Search for the cell housing the specified text and yield its [X, Y] center coordinate. 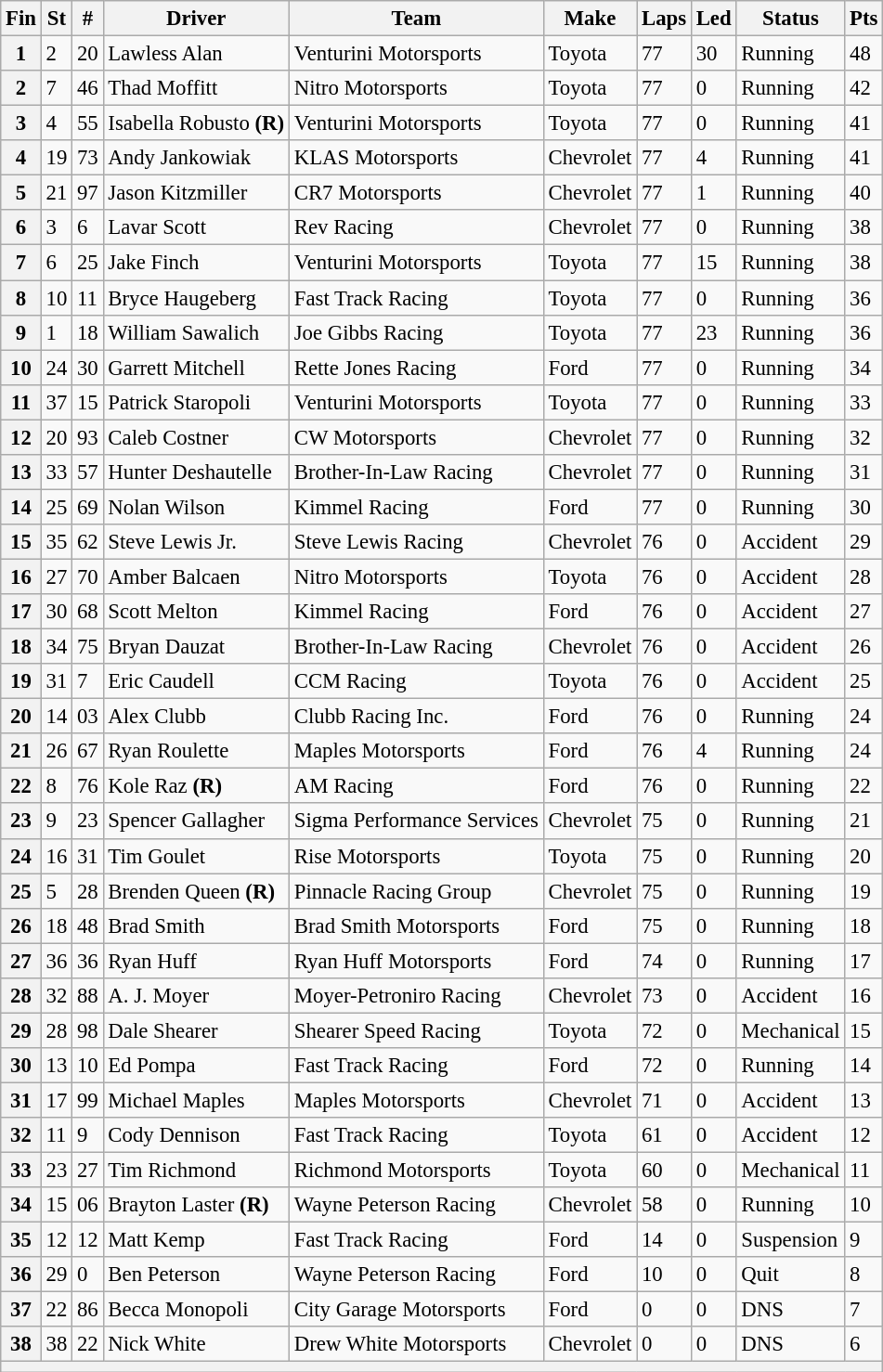
City Garage Motorsports [416, 1310]
Brayton Laster (R) [196, 1205]
Steve Lewis Racing [416, 542]
Rette Jones Racing [416, 368]
98 [87, 1030]
Clubb Racing Inc. [416, 717]
Fin [21, 19]
Bryce Haugeberg [196, 298]
AM Racing [416, 786]
William Sawalich [196, 332]
74 [665, 961]
Ben Peterson [196, 1275]
Sigma Performance Services [416, 822]
Moyer-Petroniro Racing [416, 996]
Driver [196, 19]
Ryan Huff Motorsports [416, 961]
70 [87, 576]
57 [87, 472]
Jason Kitzmiller [196, 193]
Hunter Deshautelle [196, 472]
A. J. Moyer [196, 996]
Michael Maples [196, 1100]
86 [87, 1310]
Kole Raz (R) [196, 786]
Cody Dennison [196, 1135]
Ryan Roulette [196, 751]
42 [864, 88]
Drew White Motorsports [416, 1345]
68 [87, 612]
Becca Monopoli [196, 1310]
Lawless Alan [196, 54]
Caleb Costner [196, 437]
67 [87, 751]
Andy Jankowiak [196, 158]
# [87, 19]
Steve Lewis Jr. [196, 542]
Matt Kemp [196, 1240]
71 [665, 1100]
Scott Melton [196, 612]
Dale Shearer [196, 1030]
Eric Caudell [196, 681]
88 [87, 996]
93 [87, 437]
Ed Pompa [196, 1066]
Brad Smith Motorsports [416, 925]
Spencer Gallagher [196, 822]
Rise Motorsports [416, 856]
Rev Racing [416, 227]
KLAS Motorsports [416, 158]
Lavar Scott [196, 227]
62 [87, 542]
Amber Balcaen [196, 576]
CR7 Motorsports [416, 193]
Tim Goulet [196, 856]
Nick White [196, 1345]
CW Motorsports [416, 437]
Brenden Queen (R) [196, 891]
Jake Finch [196, 263]
Pinnacle Racing Group [416, 891]
03 [87, 717]
Brad Smith [196, 925]
Richmond Motorsports [416, 1171]
Nolan Wilson [196, 507]
Ryan Huff [196, 961]
06 [87, 1205]
Patrick Staropoli [196, 402]
61 [665, 1135]
Pts [864, 19]
Suspension [791, 1240]
60 [665, 1171]
69 [87, 507]
97 [87, 193]
Quit [791, 1275]
55 [87, 123]
Tim Richmond [196, 1171]
Garrett Mitchell [196, 368]
Make [590, 19]
Shearer Speed Racing [416, 1030]
Isabella Robusto (R) [196, 123]
Alex Clubb [196, 717]
Team [416, 19]
CCM Racing [416, 681]
Status [791, 19]
99 [87, 1100]
46 [87, 88]
Led [713, 19]
40 [864, 193]
St [56, 19]
Bryan Dauzat [196, 647]
58 [665, 1205]
Laps [665, 19]
Thad Moffitt [196, 88]
Joe Gibbs Racing [416, 332]
